Return the (x, y) coordinate for the center point of the cell that contains the specified text.  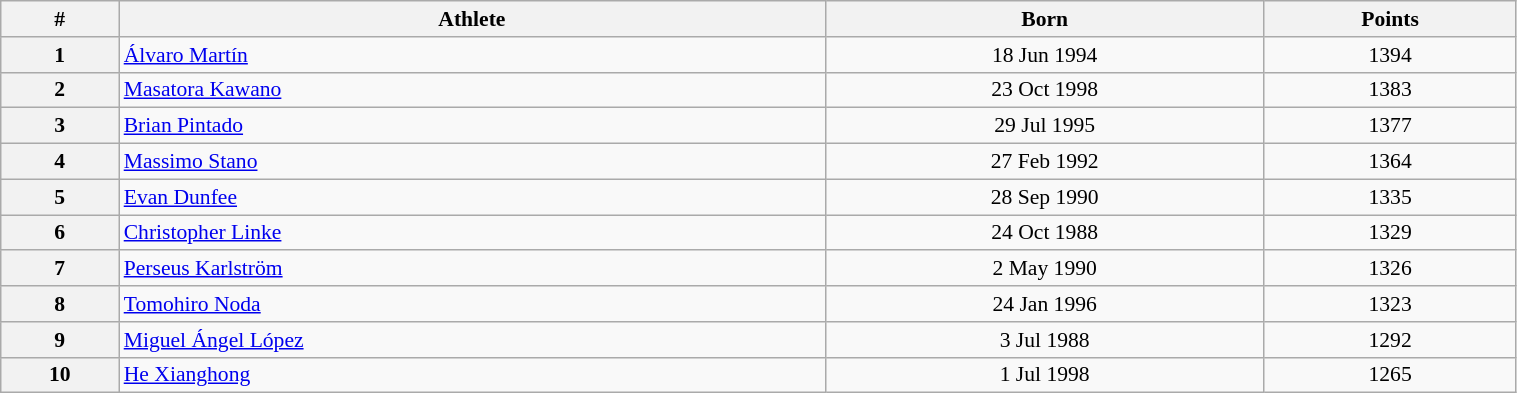
1335 (1390, 197)
1292 (1390, 340)
Points (1390, 19)
1 (60, 55)
3 (60, 126)
5 (60, 197)
3 Jul 1988 (1044, 340)
28 Sep 1990 (1044, 197)
1394 (1390, 55)
1383 (1390, 90)
Massimo Stano (472, 162)
He Xianghong (472, 375)
4 (60, 162)
Born (1044, 19)
1364 (1390, 162)
10 (60, 375)
9 (60, 340)
29 Jul 1995 (1044, 126)
6 (60, 233)
1265 (1390, 375)
1 Jul 1998 (1044, 375)
1329 (1390, 233)
1323 (1390, 304)
1377 (1390, 126)
Christopher Linke (472, 233)
Masatora Kawano (472, 90)
Brian Pintado (472, 126)
Athlete (472, 19)
24 Oct 1988 (1044, 233)
7 (60, 269)
27 Feb 1992 (1044, 162)
24 Jan 1996 (1044, 304)
Perseus Karlström (472, 269)
Miguel Ángel López (472, 340)
# (60, 19)
1326 (1390, 269)
18 Jun 1994 (1044, 55)
2 (60, 90)
23 Oct 1998 (1044, 90)
Álvaro Martín (472, 55)
2 May 1990 (1044, 269)
Tomohiro Noda (472, 304)
Evan Dunfee (472, 197)
8 (60, 304)
